Identify which cell holds the provided text, then report its (X, Y) central coordinate. 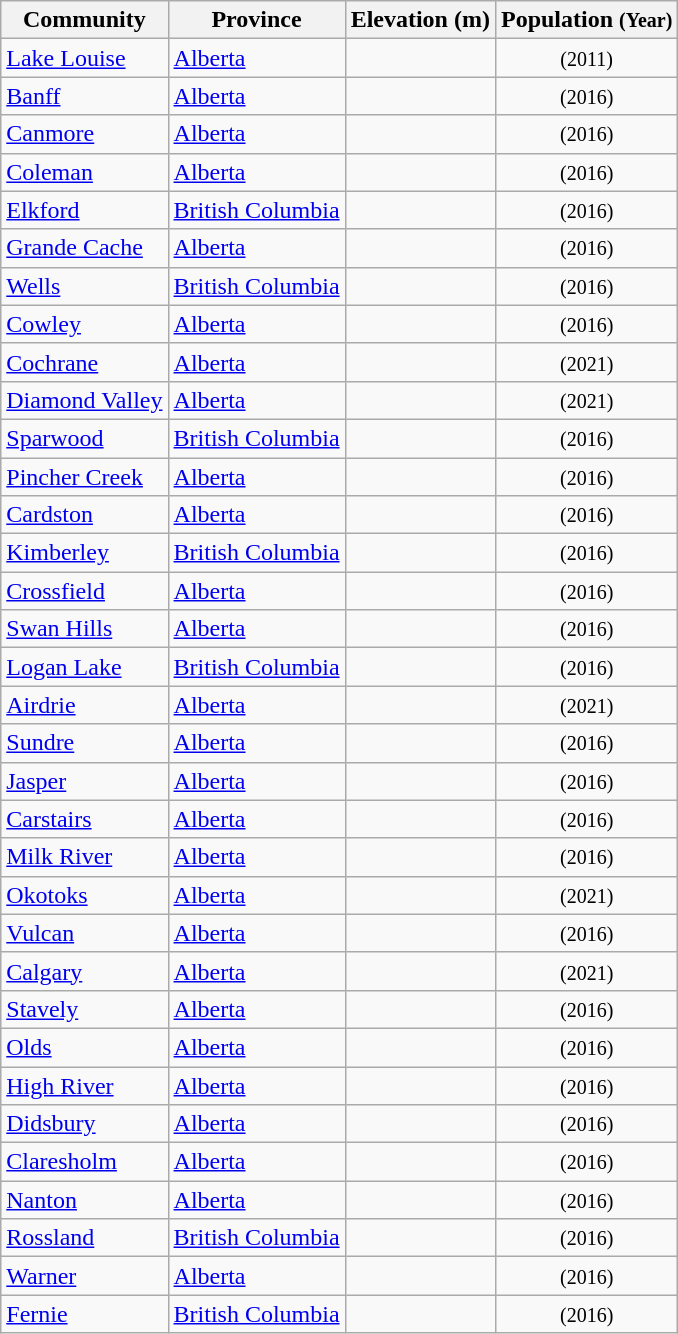
Sundre (84, 743)
Calgary (84, 971)
Carstairs (84, 819)
Vulcan (84, 933)
Grande Cache (84, 248)
Fernie (84, 1314)
Sparwood (84, 438)
Cardston (84, 515)
Cochrane (84, 362)
High River (84, 1085)
Jasper (84, 781)
Okotoks (84, 895)
Milk River (84, 857)
Logan Lake (84, 667)
Lake Louise (84, 58)
Swan Hills (84, 629)
Province (256, 20)
Banff (84, 96)
(2011) (586, 58)
Elevation (m) (420, 20)
Community (84, 20)
Cowley (84, 324)
Crossfield (84, 591)
Rossland (84, 1238)
Nanton (84, 1200)
Canmore (84, 134)
Airdrie (84, 705)
Diamond Valley (84, 400)
Pincher Creek (84, 477)
Wells (84, 286)
Population (Year) (586, 20)
Warner (84, 1276)
Didsbury (84, 1124)
Claresholm (84, 1162)
Kimberley (84, 553)
Stavely (84, 1009)
Olds (84, 1047)
Coleman (84, 172)
Elkford (84, 210)
